Find where the given text appears and provide that cell's center as [X, Y] coordinate. 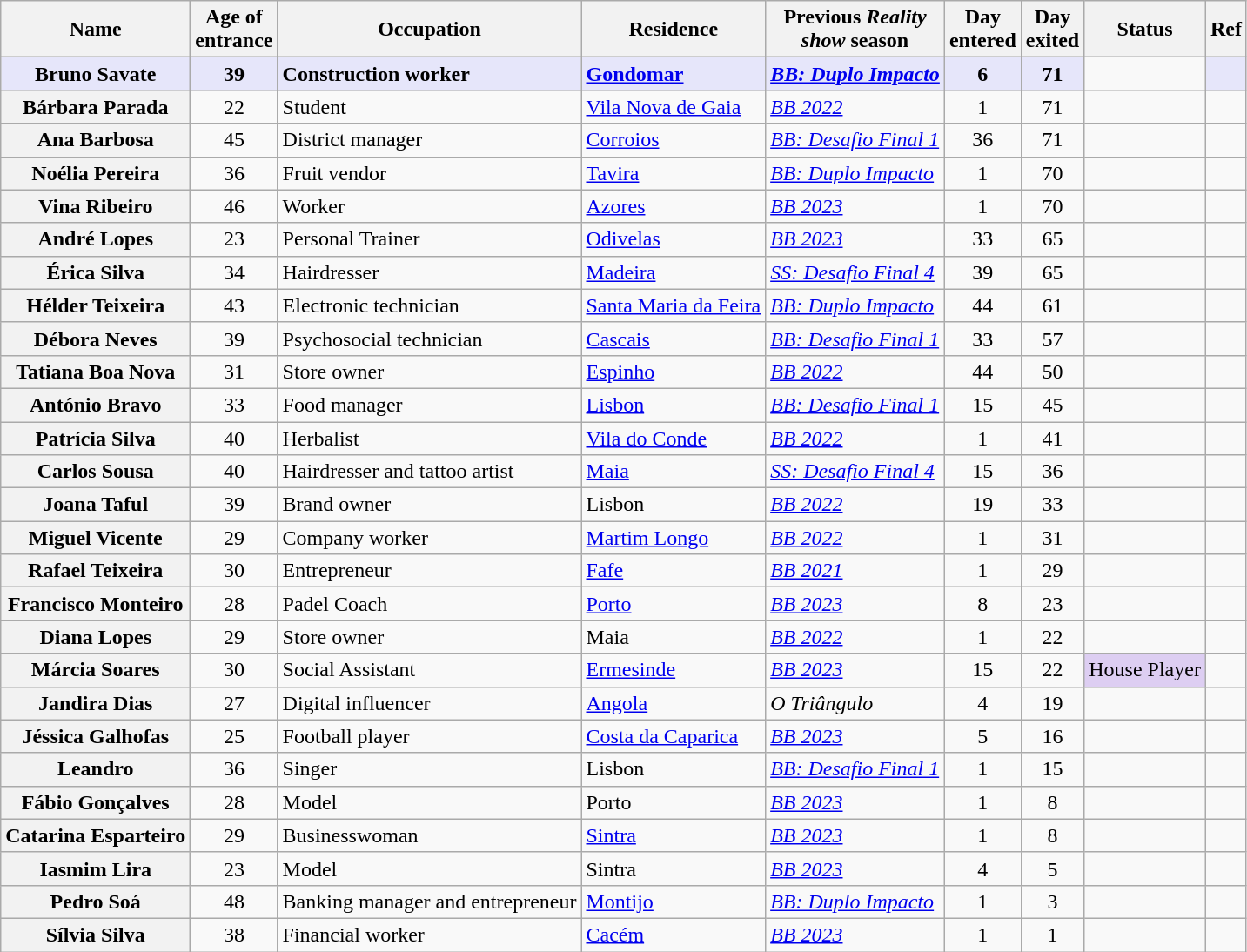
Fábio Gonçalves [96, 802]
Businesswoman [430, 835]
Student [430, 107]
61 [1052, 305]
Francisco Monteiro [96, 604]
46 [234, 206]
Banking manager and entrepreneur [430, 902]
Name [96, 30]
Azores [674, 206]
O Triângulo [855, 703]
Hélder Teixeira [96, 305]
Leandro [96, 769]
Santa Maria da Feira [674, 305]
6 [982, 74]
Érica Silva [96, 272]
Débora Neves [96, 339]
Miguel Vicente [96, 538]
Electronic technician [430, 305]
57 [1052, 339]
Occupation [430, 30]
43 [234, 305]
António Bravo [96, 405]
Worker [430, 206]
Tavira [674, 173]
Madeira [674, 272]
Ref [1225, 30]
Sílvia Silva [96, 935]
Martim Longo [674, 538]
Singer [430, 769]
Gondomar [674, 74]
Tatiana Boa Nova [96, 372]
Jéssica Galhofas [96, 736]
Rafael Teixeira [96, 571]
27 [234, 703]
41 [1052, 438]
25 [234, 736]
Noélia Pereira [96, 173]
Hairdresser [430, 272]
Entrepreneur [430, 571]
Ermesinde [674, 670]
Cacém [674, 935]
Construction worker [430, 74]
Montijo [674, 902]
Personal Trainer [430, 239]
Carlos Sousa [96, 472]
Fruit vendor [430, 173]
House Player [1145, 670]
Iasmim Lira [96, 868]
Status [1145, 30]
16 [1052, 736]
48 [234, 902]
Ana Barbosa [96, 140]
50 [1052, 372]
Odivelas [674, 239]
Patrícia Silva [96, 438]
Pedro Soá [96, 902]
BB 2021 [855, 571]
Social Assistant [430, 670]
Financial worker [430, 935]
Angola [674, 703]
3 [1052, 902]
Vila Nova de Gaia [674, 107]
Residence [674, 30]
District manager [430, 140]
Previous Realityshow season [855, 30]
38 [234, 935]
Hairdresser and tattoo artist [430, 472]
Catarina Esparteiro [96, 835]
Costa da Caparica [674, 736]
Diana Lopes [96, 637]
Herbalist [430, 438]
Brand owner [430, 505]
Vina Ribeiro [96, 206]
Bárbara Parada [96, 107]
Cascais [674, 339]
Bruno Savate [96, 74]
Psychosocial technician [430, 339]
Food manager [430, 405]
Digital influencer [430, 703]
Football player [430, 736]
Corroios [674, 140]
Jandira Dias [96, 703]
Fafe [674, 571]
Joana Taful [96, 505]
Márcia Soares [96, 670]
Padel Coach [430, 604]
34 [234, 272]
Espinho [674, 372]
Company worker [430, 538]
Vila do Conde [674, 438]
André Lopes [96, 239]
Dayexited [1052, 30]
Age ofentrance [234, 30]
Dayentered [982, 30]
